Locate the cell with the specified text and output its [X, Y] center coordinate. 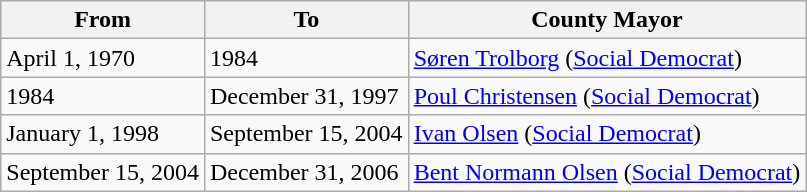
Søren Trolborg (Social Democrat) [607, 58]
County Mayor [607, 20]
Bent Normann Olsen (Social Democrat) [607, 172]
December 31, 2006 [306, 172]
From [103, 20]
Poul Christensen (Social Democrat) [607, 96]
January 1, 1998 [103, 134]
To [306, 20]
April 1, 1970 [103, 58]
December 31, 1997 [306, 96]
Ivan Olsen (Social Democrat) [607, 134]
